Search for the cell housing the specified text and yield its (x, y) center coordinate. 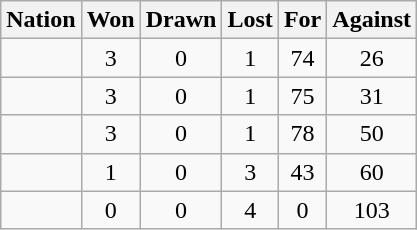
60 (372, 172)
75 (302, 96)
74 (302, 58)
43 (302, 172)
Won (110, 20)
78 (302, 134)
Lost (250, 20)
For (302, 20)
4 (250, 210)
50 (372, 134)
Against (372, 20)
103 (372, 210)
Drawn (181, 20)
31 (372, 96)
26 (372, 58)
Nation (41, 20)
